Return the (x, y) coordinate for the center point of the cell that contains the specified text.  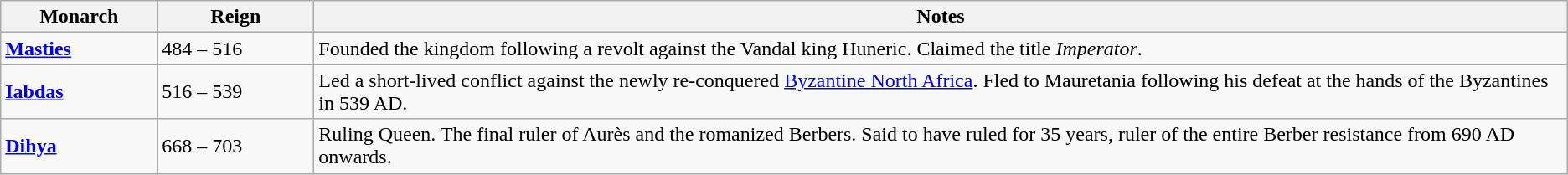
484 – 516 (236, 49)
Monarch (79, 17)
Iabdas (79, 92)
Reign (236, 17)
668 – 703 (236, 146)
Notes (941, 17)
Founded the kingdom following a revolt against the Vandal king Huneric. Claimed the title Imperator. (941, 49)
Dihya (79, 146)
Masties (79, 49)
516 – 539 (236, 92)
